Scan for the cell matching the given text and deliver its [X, Y] coordinate at center. 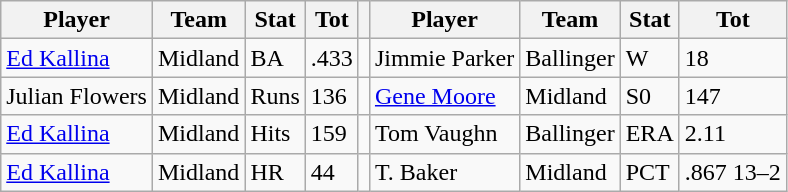
147 [732, 96]
Jimmie Parker [444, 58]
PCT [650, 172]
HR [275, 172]
.867 13–2 [732, 172]
T. Baker [444, 172]
Runs [275, 96]
.433 [332, 58]
18 [732, 58]
S0 [650, 96]
Tom Vaughn [444, 134]
136 [332, 96]
2.11 [732, 134]
BA [275, 58]
Gene Moore [444, 96]
Julian Flowers [77, 96]
W [650, 58]
Hits [275, 134]
44 [332, 172]
159 [332, 134]
ERA [650, 134]
